Find where the given text appears and provide that cell's center as [x, y] coordinate. 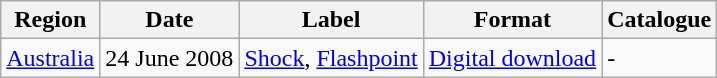
24 June 2008 [170, 58]
Date [170, 20]
Label [331, 20]
Digital download [512, 58]
- [660, 58]
Catalogue [660, 20]
Shock, Flashpoint [331, 58]
Format [512, 20]
Region [50, 20]
Australia [50, 58]
